Search for the cell housing the specified text and yield its (x, y) center coordinate. 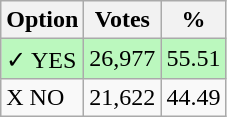
44.49 (194, 97)
26,977 (122, 59)
% (194, 20)
55.51 (194, 59)
Votes (122, 20)
Option (42, 20)
X NO (42, 97)
21,622 (122, 97)
✓ YES (42, 59)
